From the cell containing the given text, extract its center point as [X, Y] coordinate. 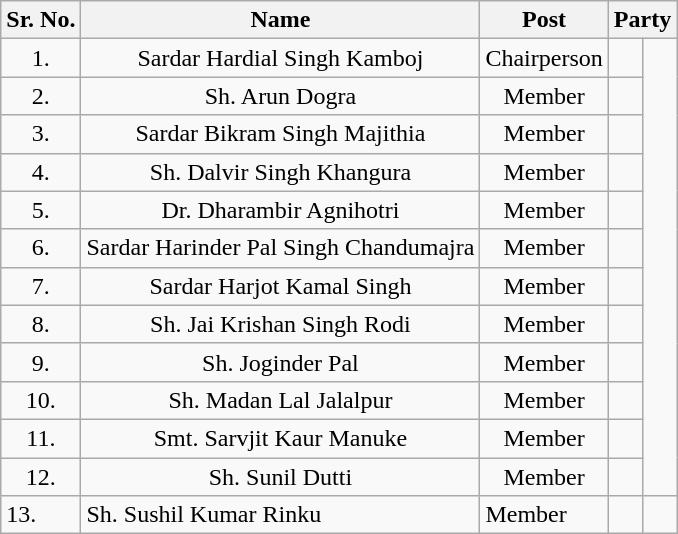
Sh. Dalvir Singh Khangura [280, 172]
Sh. Joginder Pal [280, 362]
Sh. Arun Dogra [280, 96]
Party [642, 20]
Sardar Hardial Singh Kamboj [280, 58]
4. [41, 172]
6. [41, 248]
9. [41, 362]
Sardar Harjot Kamal Singh [280, 286]
3. [41, 134]
Name [280, 20]
11. [41, 438]
10. [41, 400]
Sr. No. [41, 20]
Sardar Harinder Pal Singh Chandumajra [280, 248]
Dr. Dharambir Agnihotri [280, 210]
Smt. Sarvjit Kaur Manuke [280, 438]
1. [41, 58]
Sardar Bikram Singh Majithia [280, 134]
5. [41, 210]
8. [41, 324]
7. [41, 286]
13. [41, 515]
Sh. Madan Lal Jalalpur [280, 400]
Sh. Sunil Dutti [280, 477]
Sh. Sushil Kumar Rinku [280, 515]
Post [544, 20]
12. [41, 477]
Sh. Jai Krishan Singh Rodi [280, 324]
2. [41, 96]
Chairperson [544, 58]
